Detect which cell encompasses the target text, then output its (x, y) center coordinate. 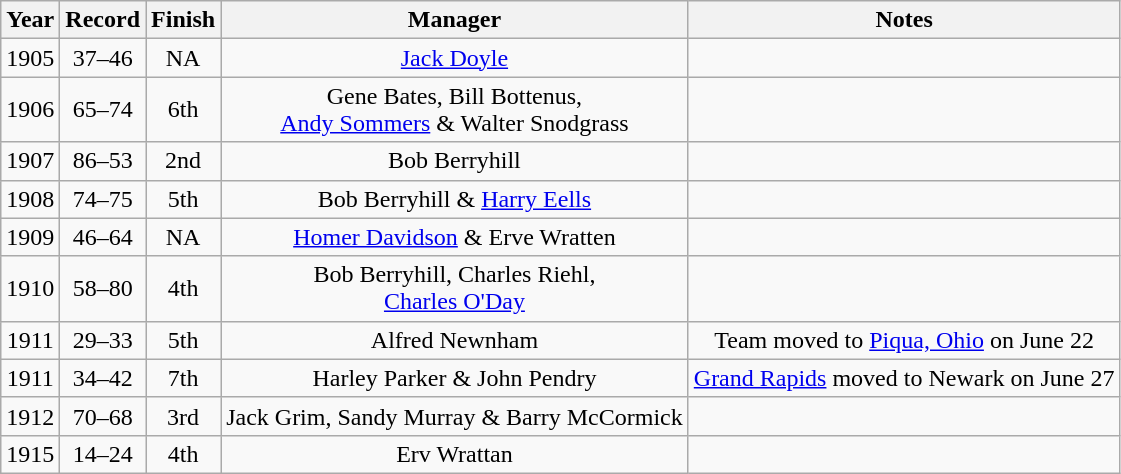
Alfred Newnham (455, 340)
7th (184, 378)
74–75 (103, 199)
37–46 (103, 58)
Record (103, 20)
1912 (30, 416)
Harley Parker & John Pendry (455, 378)
Gene Bates, Bill Bottenus, Andy Sommers & Walter Snodgrass (455, 110)
Bob Berryhill (455, 161)
Jack Grim, Sandy Murray & Barry McCormick (455, 416)
Bob Berryhill & Harry Eells (455, 199)
14–24 (103, 454)
70–68 (103, 416)
65–74 (103, 110)
29–33 (103, 340)
46–64 (103, 237)
Team moved to Piqua, Ohio on June 22 (904, 340)
3rd (184, 416)
Jack Doyle (455, 58)
Homer Davidson & Erve Wratten (455, 237)
2nd (184, 161)
86–53 (103, 161)
1905 (30, 58)
1909 (30, 237)
1908 (30, 199)
Grand Rapids moved to Newark on June 27 (904, 378)
34–42 (103, 378)
Manager (455, 20)
1910 (30, 288)
Bob Berryhill, Charles Riehl, Charles O'Day (455, 288)
Finish (184, 20)
58–80 (103, 288)
1906 (30, 110)
Year (30, 20)
Notes (904, 20)
1907 (30, 161)
6th (184, 110)
1915 (30, 454)
Erv Wrattan (455, 454)
